Capture the cell that displays the provided text and extract its [X, Y] central coordinate. 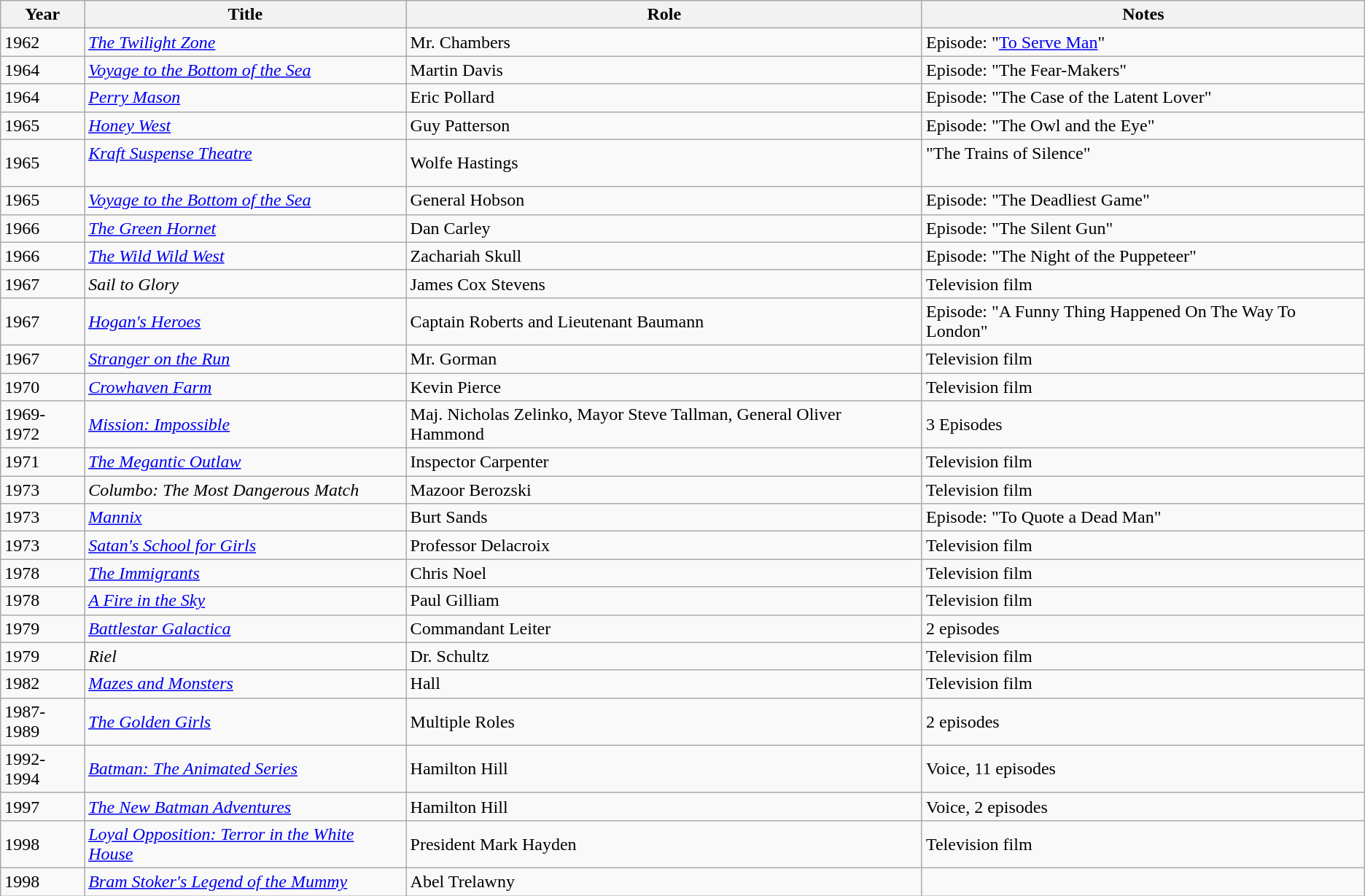
The Megantic Outlaw [245, 462]
Abel Trelawny [664, 881]
Mission: Impossible [245, 424]
The Green Hornet [245, 228]
1982 [42, 684]
1987-1989 [42, 722]
Role [664, 15]
Riel [245, 656]
Multiple Roles [664, 722]
Columbo: The Most Dangerous Match [245, 490]
A Fire in the Sky [245, 601]
Sail to Glory [245, 284]
Dan Carley [664, 228]
President Mark Hayden [664, 844]
James Cox Stevens [664, 284]
Hall [664, 684]
Batman: The Animated Series [245, 768]
Guy Patterson [664, 125]
The New Batman Adventures [245, 806]
Mr. Chambers [664, 42]
Martin Davis [664, 70]
Stranger on the Run [245, 359]
Notes [1143, 15]
The Immigrants [245, 573]
Hogan's Heroes [245, 321]
The Golden Girls [245, 722]
Eric Pollard [664, 98]
Mannix [245, 518]
The Wild Wild West [245, 256]
Kraft Suspense Theatre [245, 163]
1997 [42, 806]
Loyal Opposition: Terror in the White House [245, 844]
Episode: "To Serve Man" [1143, 42]
Voice, 11 episodes [1143, 768]
Crowhaven Farm [245, 387]
Episode: "The Deadliest Game" [1143, 200]
1970 [42, 387]
Episode: "To Quote a Dead Man" [1143, 518]
1971 [42, 462]
Kevin Pierce [664, 387]
Mr. Gorman [664, 359]
Bram Stoker's Legend of the Mummy [245, 881]
"The Trains of Silence" [1143, 163]
Episode: "A Funny Thing Happened On The Way To London" [1143, 321]
Episode: "The Case of the Latent Lover" [1143, 98]
Maj. Nicholas Zelinko, Mayor Steve Tallman, General Oliver Hammond [664, 424]
Professor Delacroix [664, 545]
Mazes and Monsters [245, 684]
Commandant Leiter [664, 628]
Captain Roberts and Lieutenant Baumann [664, 321]
Episode: "The Owl and the Eye" [1143, 125]
Paul Gilliam [664, 601]
Year [42, 15]
Mazoor Berozski [664, 490]
Title [245, 15]
General Hobson [664, 200]
Zachariah Skull [664, 256]
Perry Mason [245, 98]
The Twilight Zone [245, 42]
Episode: "The Silent Gun" [1143, 228]
Episode: "The Night of the Puppeteer" [1143, 256]
Battlestar Galactica [245, 628]
Satan's School for Girls [245, 545]
Honey West [245, 125]
Wolfe Hastings [664, 163]
Burt Sands [664, 518]
Chris Noel [664, 573]
1962 [42, 42]
Episode: "The Fear-Makers" [1143, 70]
Dr. Schultz [664, 656]
Inspector Carpenter [664, 462]
1992-1994 [42, 768]
3 Episodes [1143, 424]
1969-1972 [42, 424]
Voice, 2 episodes [1143, 806]
